Capture the cell that displays the provided text and extract its (x, y) central coordinate. 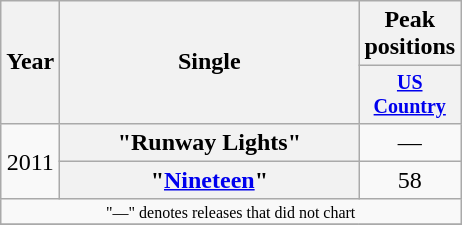
US Country (410, 94)
2011 (30, 161)
Peak positions (410, 34)
"Runway Lights" (210, 142)
Single (210, 62)
58 (410, 180)
"—" denotes releases that did not chart (231, 211)
Year (30, 62)
"Nineteen" (210, 180)
— (410, 142)
